Identify which cell holds the provided text, then report its [x, y] central coordinate. 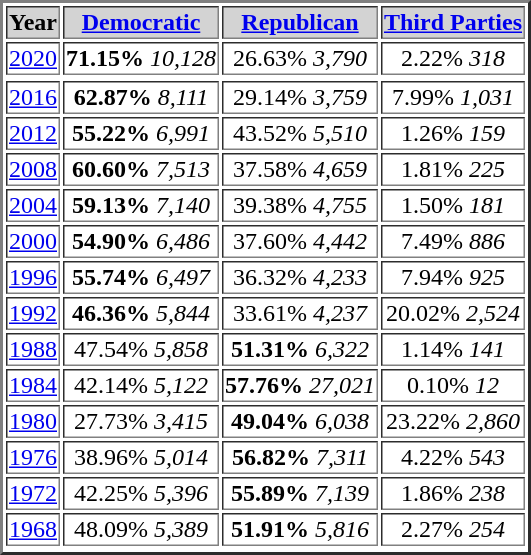
36.32% 4,233 [300, 278]
54.90% 6,486 [141, 242]
46.36% 5,844 [141, 314]
55.74% 6,497 [141, 278]
62.87% 8,111 [141, 98]
7.99% 1,031 [453, 98]
2.22% 318 [453, 58]
26.63% 3,790 [300, 58]
Third Parties [453, 22]
33.61% 4,237 [300, 314]
42.25% 5,396 [141, 494]
2008 [33, 170]
1992 [33, 314]
55.22% 6,991 [141, 134]
56.82% 7,311 [300, 458]
2.27% 254 [453, 530]
1968 [33, 530]
Republican [300, 22]
37.58% 4,659 [300, 170]
4.22% 543 [453, 458]
2012 [33, 134]
37.60% 4,442 [300, 242]
2000 [33, 242]
2004 [33, 206]
59.13% 7,140 [141, 206]
7.94% 925 [453, 278]
1.26% 159 [453, 134]
20.02% 2,524 [453, 314]
47.54% 5,858 [141, 350]
27.73% 3,415 [141, 422]
1972 [33, 494]
0.10% 12 [453, 386]
57.76% 27,021 [300, 386]
60.60% 7,513 [141, 170]
29.14% 3,759 [300, 98]
48.09% 5,389 [141, 530]
1.14% 141 [453, 350]
49.04% 6,038 [300, 422]
1976 [33, 458]
23.22% 2,860 [453, 422]
7.49% 886 [453, 242]
1.81% 225 [453, 170]
Democratic [141, 22]
51.31% 6,322 [300, 350]
1996 [33, 278]
39.38% 4,755 [300, 206]
42.14% 5,122 [141, 386]
51.91% 5,816 [300, 530]
1980 [33, 422]
71.15% 10,128 [141, 58]
2016 [33, 98]
1.50% 181 [453, 206]
38.96% 5,014 [141, 458]
43.52% 5,510 [300, 134]
1984 [33, 386]
55.89% 7,139 [300, 494]
2020 [33, 58]
Year [33, 22]
1.86% 238 [453, 494]
1988 [33, 350]
